From the cell containing the given text, extract its center point as (X, Y) coordinate. 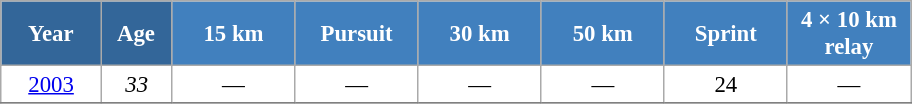
2003 (52, 85)
50 km (602, 34)
Age (136, 34)
24 (726, 85)
15 km (234, 34)
Pursuit (356, 34)
30 km (480, 34)
Year (52, 34)
Sprint (726, 34)
4 × 10 km relay (848, 34)
33 (136, 85)
